Search for the cell housing the specified text and yield its [x, y] center coordinate. 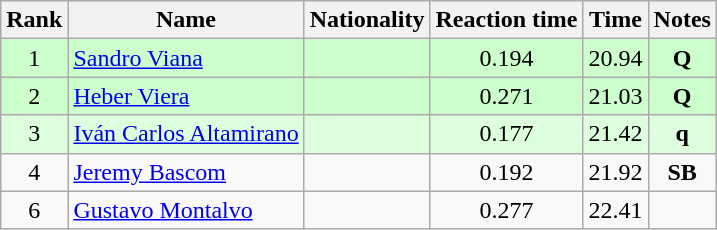
q [682, 134]
SB [682, 172]
Name [186, 20]
20.94 [616, 58]
0.277 [506, 210]
Notes [682, 20]
Iván Carlos Altamirano [186, 134]
Heber Viera [186, 96]
22.41 [616, 210]
21.92 [616, 172]
0.177 [506, 134]
3 [34, 134]
Sandro Viana [186, 58]
0.194 [506, 58]
Reaction time [506, 20]
0.192 [506, 172]
4 [34, 172]
21.42 [616, 134]
Jeremy Bascom [186, 172]
Rank [34, 20]
6 [34, 210]
0.271 [506, 96]
Nationality [367, 20]
Time [616, 20]
21.03 [616, 96]
1 [34, 58]
2 [34, 96]
Gustavo Montalvo [186, 210]
